Return (X, Y) of the center of cell containing provided text 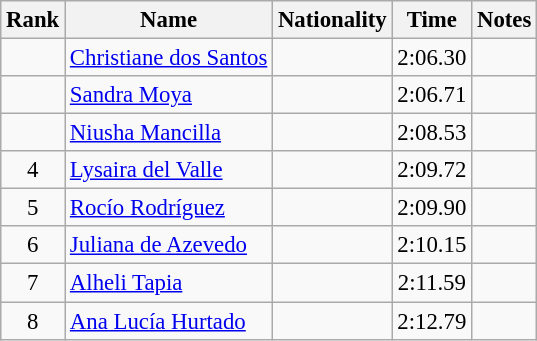
2:06.71 (432, 95)
2:08.53 (432, 133)
Niusha Mancilla (169, 133)
2:10.15 (432, 245)
8 (33, 321)
2:09.90 (432, 208)
Notes (504, 20)
2:06.30 (432, 58)
Alheli Tapia (169, 283)
6 (33, 245)
Ana Lucía Hurtado (169, 321)
2:11.59 (432, 283)
2:09.72 (432, 170)
Name (169, 20)
5 (33, 208)
4 (33, 170)
Christiane dos Santos (169, 58)
2:12.79 (432, 321)
Rocío Rodríguez (169, 208)
Sandra Moya (169, 95)
Lysaira del Valle (169, 170)
Nationality (332, 20)
7 (33, 283)
Time (432, 20)
Rank (33, 20)
Juliana de Azevedo (169, 245)
